Extract the [x, y] coordinate from the center of the cell holding the provided text.  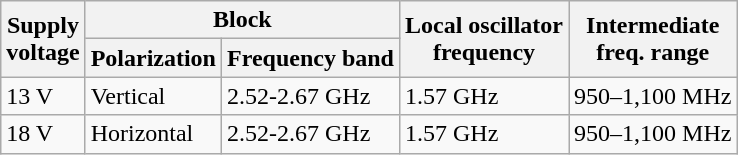
18 V [43, 134]
Frequency band [311, 58]
Polarization [153, 58]
Horizontal [153, 134]
Local oscillator frequency [484, 39]
Block [242, 20]
13 V [43, 96]
Intermediate freq. range [653, 39]
Supply voltage [43, 39]
Vertical [153, 96]
